Extract the (X, Y) coordinate from the center of the cell holding the provided text.  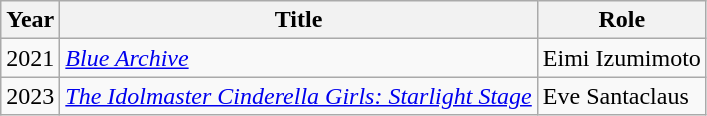
Year (30, 20)
Eve Santaclaus (622, 96)
Role (622, 20)
The Idolmaster Cinderella Girls: Starlight Stage (298, 96)
Blue Archive (298, 58)
2021 (30, 58)
Title (298, 20)
Eimi Izumimoto (622, 58)
2023 (30, 96)
